Find where the given text appears and provide that cell's center as [X, Y] coordinate. 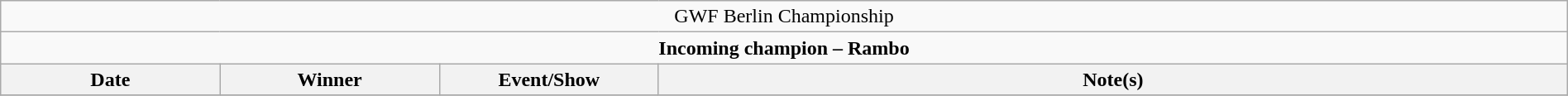
Date [111, 79]
Incoming champion – Rambo [784, 48]
Event/Show [549, 79]
Winner [329, 79]
Note(s) [1113, 79]
GWF Berlin Championship [784, 17]
